Identify which cell holds the provided text, then report its (x, y) central coordinate. 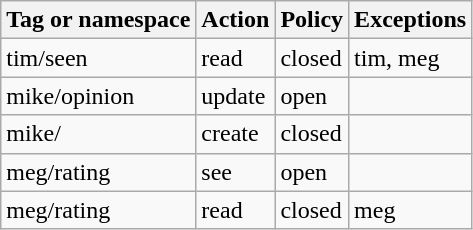
create (236, 134)
Tag or namespace (98, 20)
tim, meg (410, 58)
Exceptions (410, 20)
Policy (312, 20)
Action (236, 20)
tim/seen (98, 58)
update (236, 96)
mike/opinion (98, 96)
see (236, 172)
mike/ (98, 134)
meg (410, 210)
